Find where the given text appears and provide that cell's center as [x, y] coordinate. 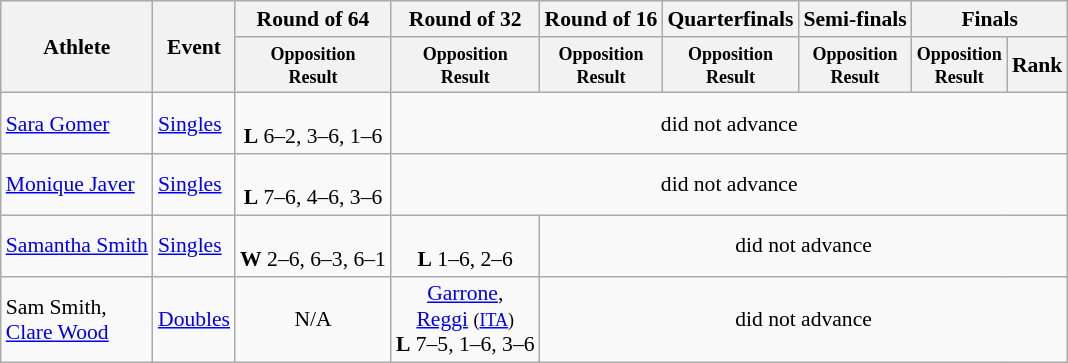
Rank [1038, 65]
Semi-finals [854, 19]
N/A [313, 320]
L 7–6, 4–6, 3–6 [313, 184]
Sam Smith, Clare Wood [77, 320]
Round of 32 [466, 19]
Garrone,Reggi (ITA)L 7–5, 1–6, 3–6 [466, 320]
Event [194, 47]
Sara Gomer [77, 124]
Monique Javer [77, 184]
Round of 16 [602, 19]
L 6–2, 3–6, 1–6 [313, 124]
W 2–6, 6–3, 6–1 [313, 246]
Athlete [77, 47]
Doubles [194, 320]
Finals [990, 19]
L 1–6, 2–6 [466, 246]
Samantha Smith [77, 246]
Quarterfinals [730, 19]
Round of 64 [313, 19]
